Scan for the cell matching the given text and deliver its [x, y] coordinate at center. 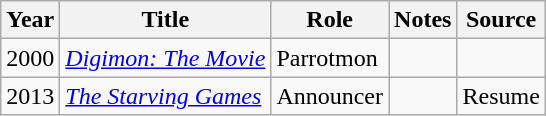
Announcer [330, 96]
Role [330, 20]
2000 [30, 58]
Parrotmon [330, 58]
Year [30, 20]
Source [501, 20]
Resume [501, 96]
Notes [423, 20]
Title [166, 20]
2013 [30, 96]
Digimon: The Movie [166, 58]
The Starving Games [166, 96]
